Scan for the cell matching the given text and deliver its [X, Y] coordinate at center. 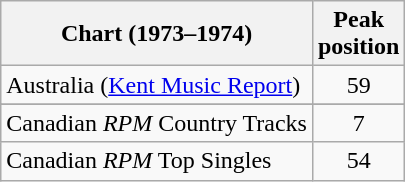
Canadian RPM Country Tracks [157, 123]
Chart (1973–1974) [157, 34]
7 [358, 123]
59 [358, 85]
Canadian RPM Top Singles [157, 161]
Peakposition [358, 34]
Australia (Kent Music Report) [157, 85]
54 [358, 161]
